Identify which cell holds the provided text, then report its [x, y] central coordinate. 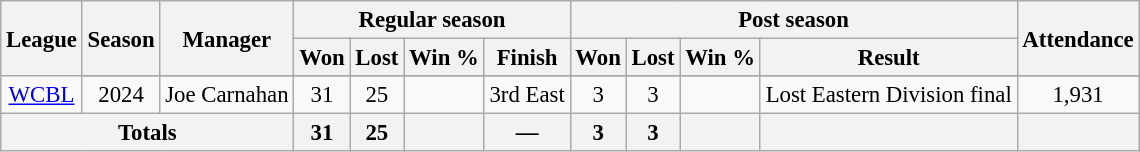
Post season [794, 20]
Joe Carnahan [227, 95]
Result [888, 58]
WCBL [42, 95]
Attendance [1078, 38]
Totals [148, 133]
1,931 [1078, 95]
Finish [527, 58]
2024 [121, 95]
— [527, 133]
Regular season [432, 20]
3rd East [527, 95]
Season [121, 38]
League [42, 38]
Lost Eastern Division final [888, 95]
Manager [227, 38]
